For the text-containing cell, return its midpoint in [X, Y] coordinate format. 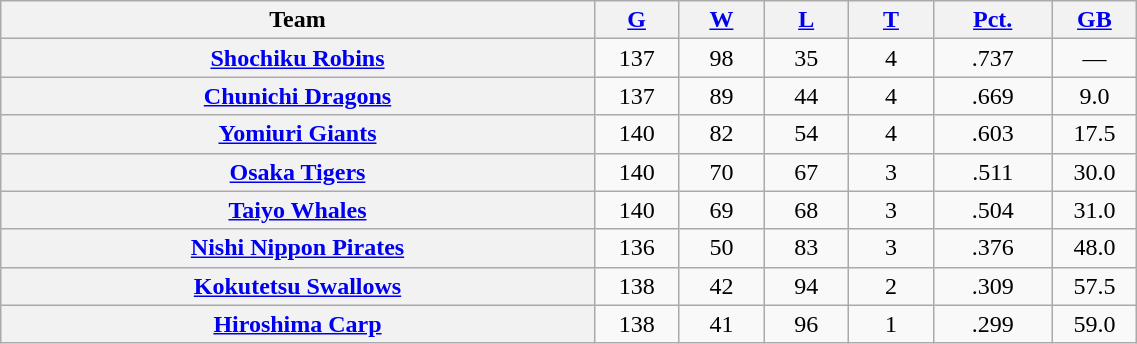
69 [722, 210]
.299 [992, 324]
Hiroshima Carp [298, 324]
82 [722, 134]
.669 [992, 96]
83 [806, 248]
96 [806, 324]
— [1094, 58]
54 [806, 134]
.737 [992, 58]
41 [722, 324]
98 [722, 58]
67 [806, 172]
Kokutetsu Swallows [298, 286]
89 [722, 96]
Chunichi Dragons [298, 96]
94 [806, 286]
59.0 [1094, 324]
.511 [992, 172]
31.0 [1094, 210]
W [722, 20]
9.0 [1094, 96]
Nishi Nippon Pirates [298, 248]
Osaka Tigers [298, 172]
48.0 [1094, 248]
.603 [992, 134]
Pct. [992, 20]
136 [636, 248]
1 [892, 324]
44 [806, 96]
2 [892, 286]
50 [722, 248]
Shochiku Robins [298, 58]
T [892, 20]
.309 [992, 286]
17.5 [1094, 134]
35 [806, 58]
68 [806, 210]
.376 [992, 248]
42 [722, 286]
G [636, 20]
GB [1094, 20]
30.0 [1094, 172]
Team [298, 20]
L [806, 20]
70 [722, 172]
.504 [992, 210]
Yomiuri Giants [298, 134]
Taiyo Whales [298, 210]
57.5 [1094, 286]
